Locate the cell with the specified text and output its [X, Y] center coordinate. 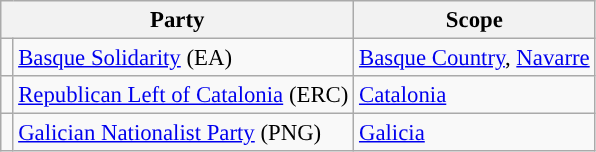
Basque Country, Navarre [474, 58]
Galician Nationalist Party (PNG) [184, 133]
Basque Solidarity (EA) [184, 58]
Catalonia [474, 95]
Party [178, 20]
Republican Left of Catalonia (ERC) [184, 95]
Scope [474, 20]
Galicia [474, 133]
